Provide the (X, Y) coordinate of the cell's center where the given text is located.  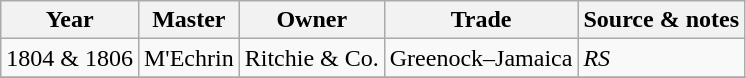
Greenock–Jamaica (481, 58)
Year (70, 20)
1804 & 1806 (70, 58)
Master (188, 20)
Owner (312, 20)
Source & notes (662, 20)
RS (662, 58)
Trade (481, 20)
Ritchie & Co. (312, 58)
M'Echrin (188, 58)
